Search for the cell housing the specified text and yield its (X, Y) center coordinate. 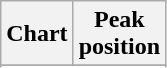
Peakposition (119, 34)
Chart (37, 34)
